Identify which cell holds the provided text, then report its [X, Y] central coordinate. 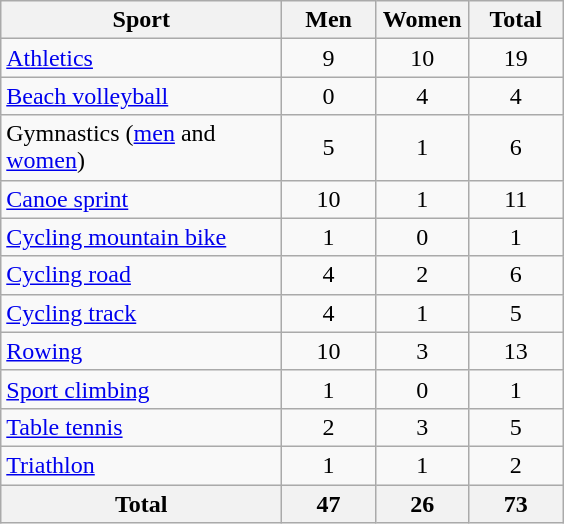
Canoe sprint [142, 199]
Sport climbing [142, 389]
Cycling mountain bike [142, 237]
73 [516, 503]
Gymnastics (men and women) [142, 148]
11 [516, 199]
Rowing [142, 351]
Men [329, 20]
Triathlon [142, 465]
Beach volleyball [142, 96]
9 [329, 58]
Women [422, 20]
Athletics [142, 58]
Table tennis [142, 427]
13 [516, 351]
26 [422, 503]
Sport [142, 20]
47 [329, 503]
Cycling road [142, 275]
19 [516, 58]
Cycling track [142, 313]
